From the cell containing the given text, extract its center point as [x, y] coordinate. 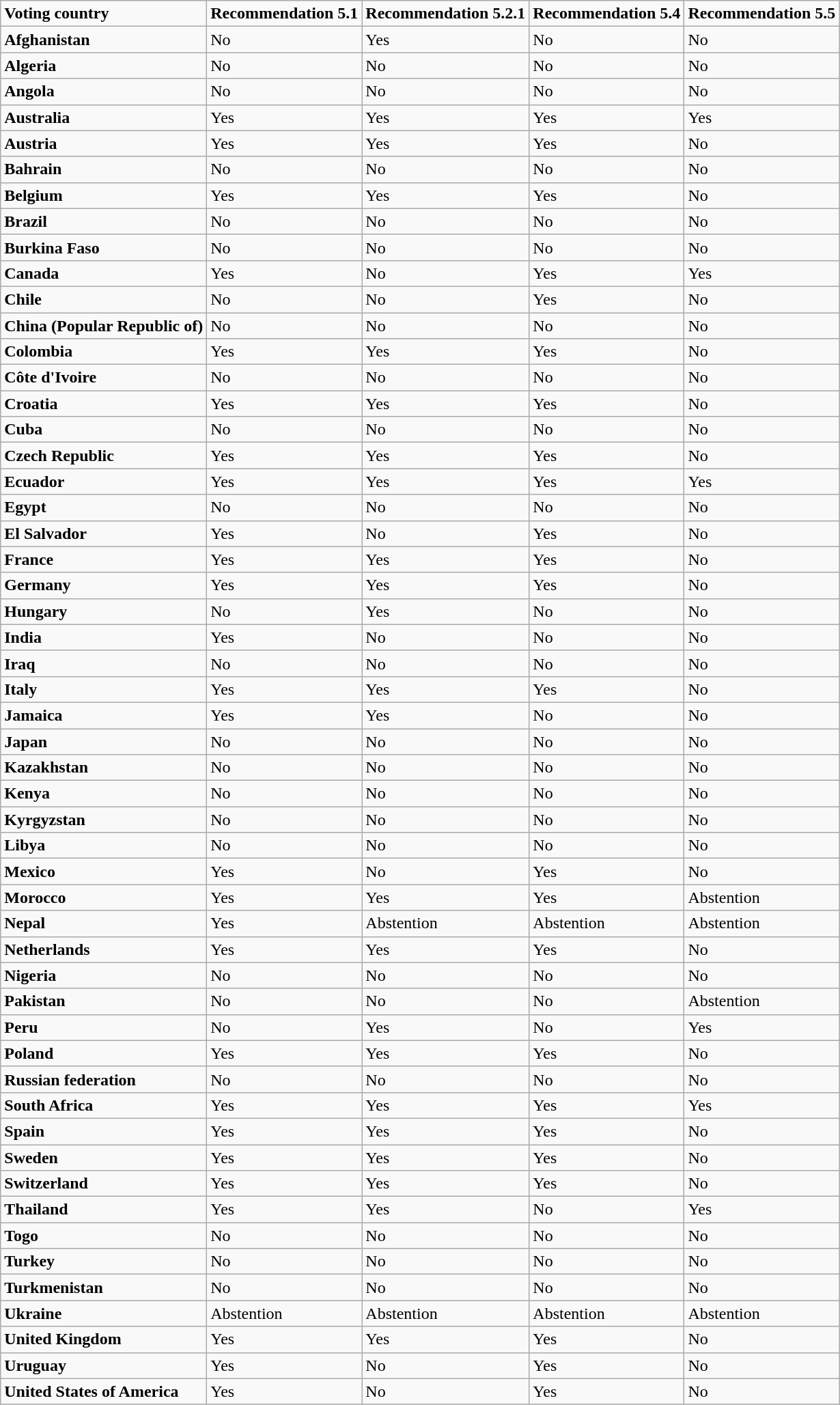
Canada [104, 273]
Burkina Faso [104, 247]
Belgium [104, 195]
Switzerland [104, 1184]
Australia [104, 117]
Croatia [104, 404]
Sweden [104, 1158]
Nepal [104, 923]
Turkmenistan [104, 1288]
Côte d'Ivoire [104, 378]
Algeria [104, 66]
China (Popular Republic of) [104, 326]
Peru [104, 1027]
Chile [104, 299]
Mexico [104, 872]
Iraq [104, 663]
Ukraine [104, 1313]
Egypt [104, 507]
Kenya [104, 794]
Hungary [104, 611]
France [104, 559]
Nigeria [104, 975]
Ecuador [104, 482]
Voting country [104, 14]
El Salvador [104, 533]
Recommendation 5.1 [284, 14]
India [104, 637]
United States of America [104, 1391]
Kazakhstan [104, 768]
Italy [104, 689]
Thailand [104, 1210]
Germany [104, 585]
Russian federation [104, 1079]
South Africa [104, 1105]
Poland [104, 1053]
Kyrgyzstan [104, 820]
Austria [104, 143]
Libya [104, 846]
Netherlands [104, 949]
Jamaica [104, 715]
United Kingdom [104, 1339]
Bahrain [104, 169]
Pakistan [104, 1001]
Uruguay [104, 1365]
Recommendation 5.2.1 [445, 14]
Turkey [104, 1262]
Recommendation 5.4 [606, 14]
Brazil [104, 221]
Japan [104, 741]
Angola [104, 92]
Togo [104, 1236]
Colombia [104, 352]
Spain [104, 1131]
Recommendation 5.5 [762, 14]
Morocco [104, 898]
Cuba [104, 430]
Afghanistan [104, 40]
Czech Republic [104, 456]
